Determine the [X, Y] coordinate at the center of the cell enclosing the given text.  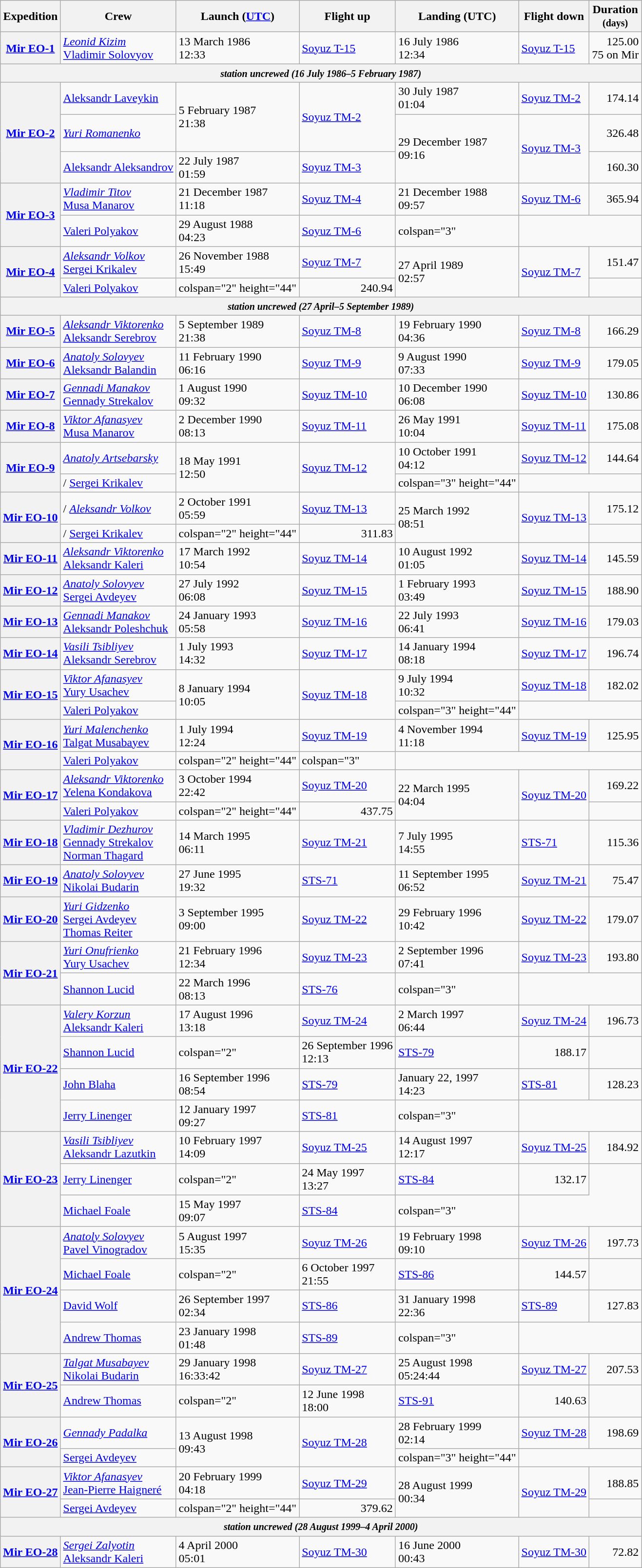
28 August 199900:34 [457, 1492]
26 September 199612:13 [348, 1052]
January 22, 199714:23 [457, 1084]
Duration(days) [615, 17]
STS-91 [457, 1401]
Mir EO-19 [30, 881]
Crew [118, 17]
Mir EO-27 [30, 1492]
188.90 [615, 590]
Aleksandr Aleksandrov [118, 168]
23 January 199801:48 [238, 1338]
31 January 199822:36 [457, 1305]
207.53 [615, 1370]
Gennady Padalka [118, 1433]
11 September 199506:52 [457, 881]
station uncrewed (27 April–5 September 1989) [321, 306]
16 July 198612:34 [457, 48]
Anatoly Solovyev Aleksandr Balandin [118, 362]
Vasili Tsibliyev Aleksandr Lazutkin [118, 1148]
28 February 199902:14 [457, 1433]
196.74 [615, 654]
Flight down [554, 17]
25 August 199805:24:44 [457, 1370]
151.47 [615, 262]
6 October 199721:55 [348, 1274]
Gennadi Manakov Gennady Strekalov [118, 395]
Mir EO-10 [30, 517]
Mir EO-26 [30, 1442]
Mir EO-15 [30, 695]
160.30 [615, 168]
Mir EO-9 [30, 468]
179.03 [615, 622]
Gennadi Manakov Aleksandr Poleshchuk [118, 622]
188.17 [554, 1052]
14 August 199712:17 [457, 1148]
Mir EO-8 [30, 427]
2 October 199105:59 [238, 509]
Yuri Romanenko [118, 132]
174.14 [615, 98]
Soyuz TM-4 [348, 199]
Aleksandr Volkov Sergei Krikalev [118, 262]
12 June 199818:00 [348, 1401]
12 January 199709:27 [238, 1115]
5 September 198921:38 [238, 331]
2 March 199706:44 [457, 1021]
1 July 199314:32 [238, 654]
26 September 199702:34 [238, 1305]
72.82 [615, 1552]
169.22 [615, 785]
Mir EO-6 [30, 362]
13 March 198612:33 [238, 48]
Mir EO-7 [30, 395]
Vladimir Dezhurov Gennady Strekalov Norman Thagard [118, 843]
Mir EO-11 [30, 558]
125.95 [615, 736]
Mir EO-3 [30, 215]
Valery Korzun Aleksandr Kaleri [118, 1021]
1 August 199009:32 [238, 395]
Viktor Afanasyev Yury Usachev [118, 685]
25 March 199208:51 [457, 517]
Viktor Afanasyev Jean-Pierre Haigneré [118, 1483]
8 January 199410:05 [238, 695]
Anatoly Solovyev Sergei Avdeyev [118, 590]
21 February 199612:34 [238, 958]
10 December 199006:08 [457, 395]
21 December 198711:18 [238, 199]
1 July 199412:24 [238, 736]
Mir EO-20 [30, 919]
188.85 [615, 1483]
29 January 199816:33:42 [238, 1370]
132.17 [554, 1179]
144.57 [554, 1274]
22 July 198701:59 [238, 168]
Leonid Kizim Vladimir Solovyov [118, 48]
David Wolf [118, 1305]
Mir EO-25 [30, 1385]
26 November 198815:49 [238, 262]
175.12 [615, 509]
Mir EO-4 [30, 272]
Yuri Onufrienko Yury Usachev [118, 958]
184.92 [615, 1148]
Landing (UTC) [457, 17]
Mir EO-18 [30, 843]
Mir EO-16 [30, 744]
Anatoly Solovyev Nikolai Budarin [118, 881]
1 February 199303:49 [457, 590]
Aleksandr Laveykin [118, 98]
9 July 199410:32 [457, 685]
128.23 [615, 1084]
27 June 199519:32 [238, 881]
7 July 199514:55 [457, 843]
198.69 [615, 1433]
326.48 [615, 132]
14 January 199408:18 [457, 654]
Mir EO-13 [30, 622]
16 September 199608:54 [238, 1084]
9 August 199007:33 [457, 362]
20 February 199904:18 [238, 1483]
29 August 198804:23 [238, 231]
10 August 199201:05 [457, 558]
station uncrewed (28 August 1999–4 April 2000) [321, 1527]
15 May 199709:07 [238, 1211]
19 February 199809:10 [457, 1242]
127.83 [615, 1305]
3 September 199509:00 [238, 919]
4 November 199411:18 [457, 736]
STS-76 [348, 989]
16 June 200000:43 [457, 1552]
29 December 198709:16 [457, 149]
Mir EO-12 [30, 590]
Mir EO-22 [30, 1068]
21 December 198809:57 [457, 199]
Vasili Tsibliyev Aleksandr Serebrov [118, 654]
365.94 [615, 199]
179.05 [615, 362]
/ Aleksandr Volkov [118, 509]
5 August 199715:35 [238, 1242]
station uncrewed (16 July 1986–5 February 1987) [321, 73]
125.0075 on Mir [615, 48]
Mir EO-24 [30, 1290]
2 December 199008:13 [238, 427]
10 February 199714:09 [238, 1148]
4 April 200005:01 [238, 1552]
11 February 199006:16 [238, 362]
196.73 [615, 1021]
145.59 [615, 558]
240.94 [348, 287]
Anatoly Solovyev Pavel Vinogradov [118, 1242]
Yuri Malenchenko Talgat Musabayev [118, 736]
Anatoly Artsebarsky [118, 458]
Mir EO-23 [30, 1179]
193.80 [615, 958]
10 October 199104:12 [457, 458]
Viktor Afanasyev Musa Manarov [118, 427]
24 May 199713:27 [348, 1179]
26 May 199110:04 [457, 427]
2 September 199607:41 [457, 958]
175.08 [615, 427]
Flight up [348, 17]
197.73 [615, 1242]
Mir EO-2 [30, 132]
14 March 199506:11 [238, 843]
13 August 199809:43 [238, 1442]
115.36 [615, 843]
17 March 199210:54 [238, 558]
22 March 199608:13 [238, 989]
437.75 [348, 811]
Aleksandr Viktorenko Aleksandr Serebrov [118, 331]
130.86 [615, 395]
Aleksandr Viktorenko Aleksandr Kaleri [118, 558]
Talgat Musabayev Nikolai Budarin [118, 1370]
Aleksandr Viktorenko Yelena Kondakova [118, 785]
30 July 198701:04 [457, 98]
Mir EO-14 [30, 654]
19 February 199004:36 [457, 331]
379.62 [348, 1508]
182.02 [615, 685]
Mir EO-17 [30, 795]
Vladimir Titov Musa Manarov [118, 199]
27 July 199206:08 [238, 590]
18 May 199112:50 [238, 468]
22 July 199306:41 [457, 622]
Launch (UTC) [238, 17]
Sergei Zalyotin Aleksandr Kaleri [118, 1552]
John Blaha [118, 1084]
Expedition [30, 17]
22 March 199504:04 [457, 795]
24 January 199305:58 [238, 622]
179.07 [615, 919]
144.64 [615, 458]
Mir EO-1 [30, 48]
140.63 [554, 1401]
27 April 198902:57 [457, 272]
Mir EO-28 [30, 1552]
311.83 [348, 533]
Mir EO-5 [30, 331]
3 October 199422:42 [238, 785]
29 February 199610:42 [457, 919]
17 August 199613:18 [238, 1021]
166.29 [615, 331]
Yuri Gidzenko Sergei Avdeyev Thomas Reiter [118, 919]
Mir EO-21 [30, 973]
75.47 [615, 881]
5 February 198721:38 [238, 117]
